Pinpoint the cell where the given text exists, returning its [X, Y] midpoint coordinate. 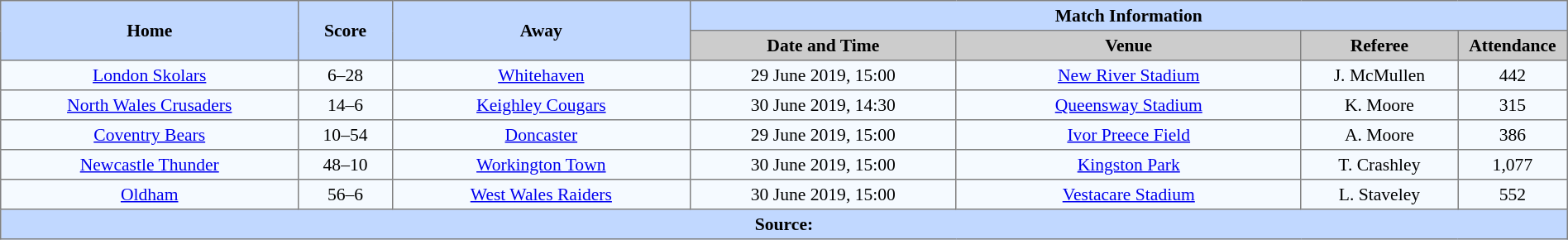
Away [541, 31]
30 June 2019, 14:30 [823, 105]
New River Stadium [1128, 75]
Keighley Cougars [541, 105]
K. Moore [1379, 105]
Attendance [1513, 46]
6–28 [346, 75]
London Skolars [150, 75]
552 [1513, 194]
A. Moore [1379, 135]
Whitehaven [541, 75]
Date and Time [823, 46]
Oldham [150, 194]
Source: [784, 224]
Score [346, 31]
Referee [1379, 46]
Kingston Park [1128, 165]
Match Information [1128, 16]
10–54 [346, 135]
Home [150, 31]
Queensway Stadium [1128, 105]
56–6 [346, 194]
Venue [1128, 46]
Doncaster [541, 135]
West Wales Raiders [541, 194]
T. Crashley [1379, 165]
Newcastle Thunder [150, 165]
Vestacare Stadium [1128, 194]
Ivor Preece Field [1128, 135]
North Wales Crusaders [150, 105]
Coventry Bears [150, 135]
315 [1513, 105]
Workington Town [541, 165]
L. Staveley [1379, 194]
J. McMullen [1379, 75]
442 [1513, 75]
386 [1513, 135]
48–10 [346, 165]
1,077 [1513, 165]
14–6 [346, 105]
